Capture the cell that displays the provided text and extract its (X, Y) central coordinate. 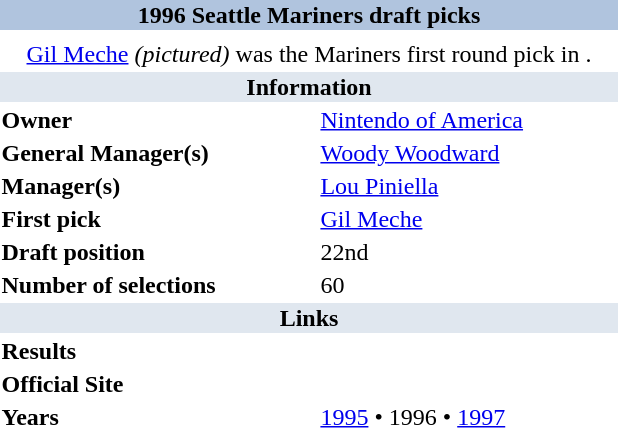
Manager(s) (158, 186)
Draft position (158, 252)
Results (158, 351)
Information (309, 87)
General Manager(s) (158, 153)
Gil Meche (pictured) was the Mariners first round pick in . (309, 54)
1996 Seattle Mariners draft picks (309, 15)
Official Site (158, 384)
Gil Meche (468, 219)
Lou Piniella (468, 186)
First pick (158, 219)
Links (309, 318)
Owner (158, 120)
Nintendo of America (468, 120)
22nd (468, 252)
Woody Woodward (468, 153)
Number of selections (158, 285)
60 (468, 285)
